Locate the cell with the specified text and output its (X, Y) center coordinate. 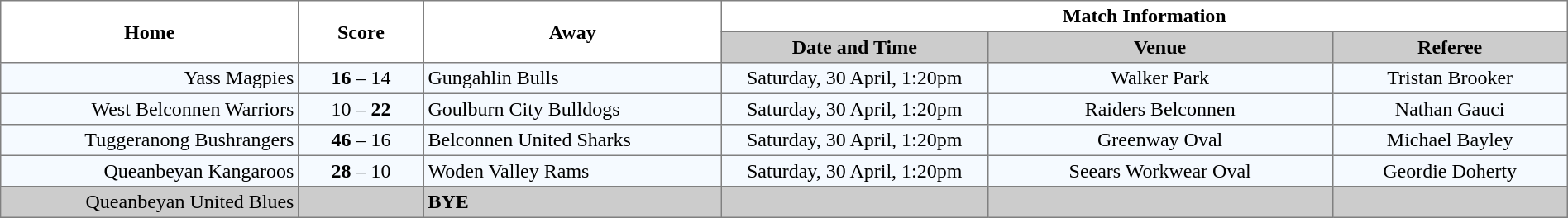
Venue (1159, 47)
Yass Magpies (150, 78)
Queanbeyan Kangaroos (150, 171)
Tristan Brooker (1450, 78)
Away (572, 31)
Queanbeyan United Blues (150, 202)
10 – 22 (361, 109)
Belconnen United Sharks (572, 140)
Greenway Oval (1159, 140)
Home (150, 31)
Date and Time (854, 47)
BYE (572, 202)
Nathan Gauci (1450, 109)
16 – 14 (361, 78)
Raiders Belconnen (1159, 109)
28 – 10 (361, 171)
Match Information (1145, 17)
Woden Valley Rams (572, 171)
Geordie Doherty (1450, 171)
Gungahlin Bulls (572, 78)
Referee (1450, 47)
Goulburn City Bulldogs (572, 109)
West Belconnen Warriors (150, 109)
Seears Workwear Oval (1159, 171)
Tuggeranong Bushrangers (150, 140)
46 – 16 (361, 140)
Walker Park (1159, 78)
Score (361, 31)
Michael Bayley (1450, 140)
